Provide the (x, y) coordinate of the cell's center where the given text is located.  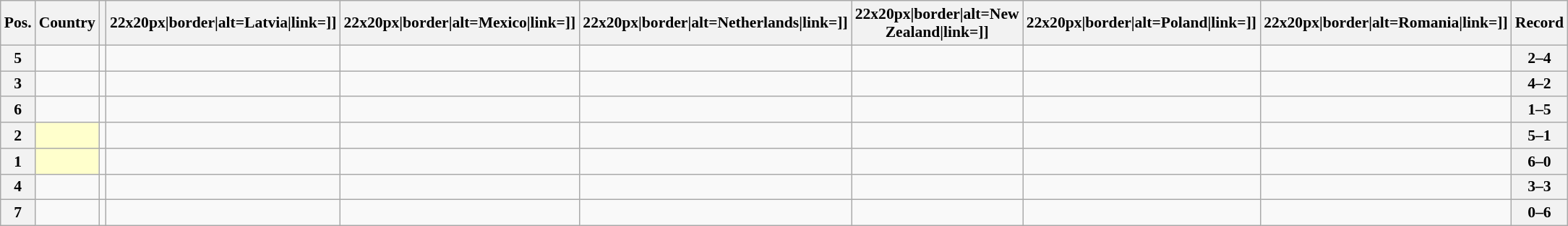
22x20px|border|alt=New Zealand|link=]] (937, 23)
4 (18, 187)
2–4 (1540, 58)
1–5 (1540, 110)
0–6 (1540, 213)
Country (67, 23)
5–1 (1540, 135)
4–2 (1540, 84)
3 (18, 84)
1 (18, 162)
3–3 (1540, 187)
22x20px|border|alt=Mexico|link=]] (460, 23)
6–0 (1540, 162)
5 (18, 58)
22x20px|border|alt=Poland|link=]] (1141, 23)
7 (18, 213)
22x20px|border|alt=Netherlands|link=]] (715, 23)
22x20px|border|alt=Romania|link=]] (1386, 23)
2 (18, 135)
22x20px|border|alt=Latvia|link=]] (223, 23)
Pos. (18, 23)
Record (1540, 23)
6 (18, 110)
